From the cell containing the given text, extract its center point as (x, y) coordinate. 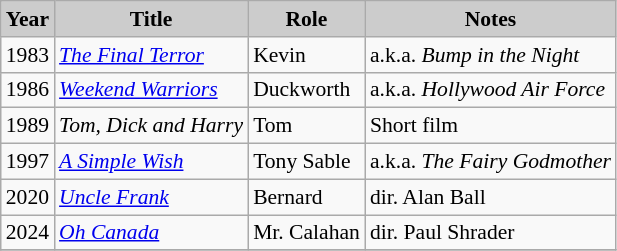
Oh Canada (151, 233)
Title (151, 19)
1989 (28, 126)
a.k.a. Hollywood Air Force (490, 90)
2024 (28, 233)
a.k.a. The Fairy Godmother (490, 162)
Year (28, 19)
Tom, Dick and Harry (151, 126)
Duckworth (306, 90)
dir. Alan Ball (490, 197)
Tom (306, 126)
1986 (28, 90)
Notes (490, 19)
Kevin (306, 55)
2020 (28, 197)
The Final Terror (151, 55)
a.k.a. Bump in the Night (490, 55)
1997 (28, 162)
Weekend Warriors (151, 90)
Short film (490, 126)
Bernard (306, 197)
Mr. Calahan (306, 233)
1983 (28, 55)
Tony Sable (306, 162)
Role (306, 19)
A Simple Wish (151, 162)
Uncle Frank (151, 197)
dir. Paul Shrader (490, 233)
